Detect which cell encompasses the target text, then output its (x, y) center coordinate. 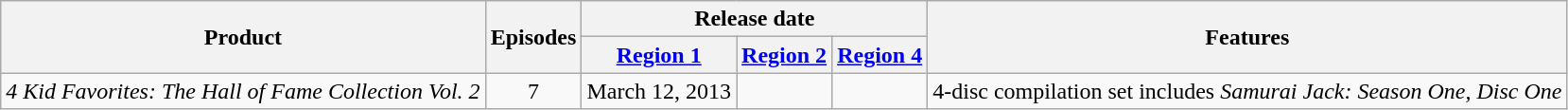
4-disc compilation set includes Samurai Jack: Season One, Disc One (1247, 91)
Region 1 (659, 55)
Episodes (533, 37)
Features (1247, 37)
Product (243, 37)
March 12, 2013 (659, 91)
Region 2 (785, 55)
4 Kid Favorites: The Hall of Fame Collection Vol. 2 (243, 91)
7 (533, 91)
Release date (755, 19)
Region 4 (880, 55)
